Locate the cell with the specified text and output its [X, Y] center coordinate. 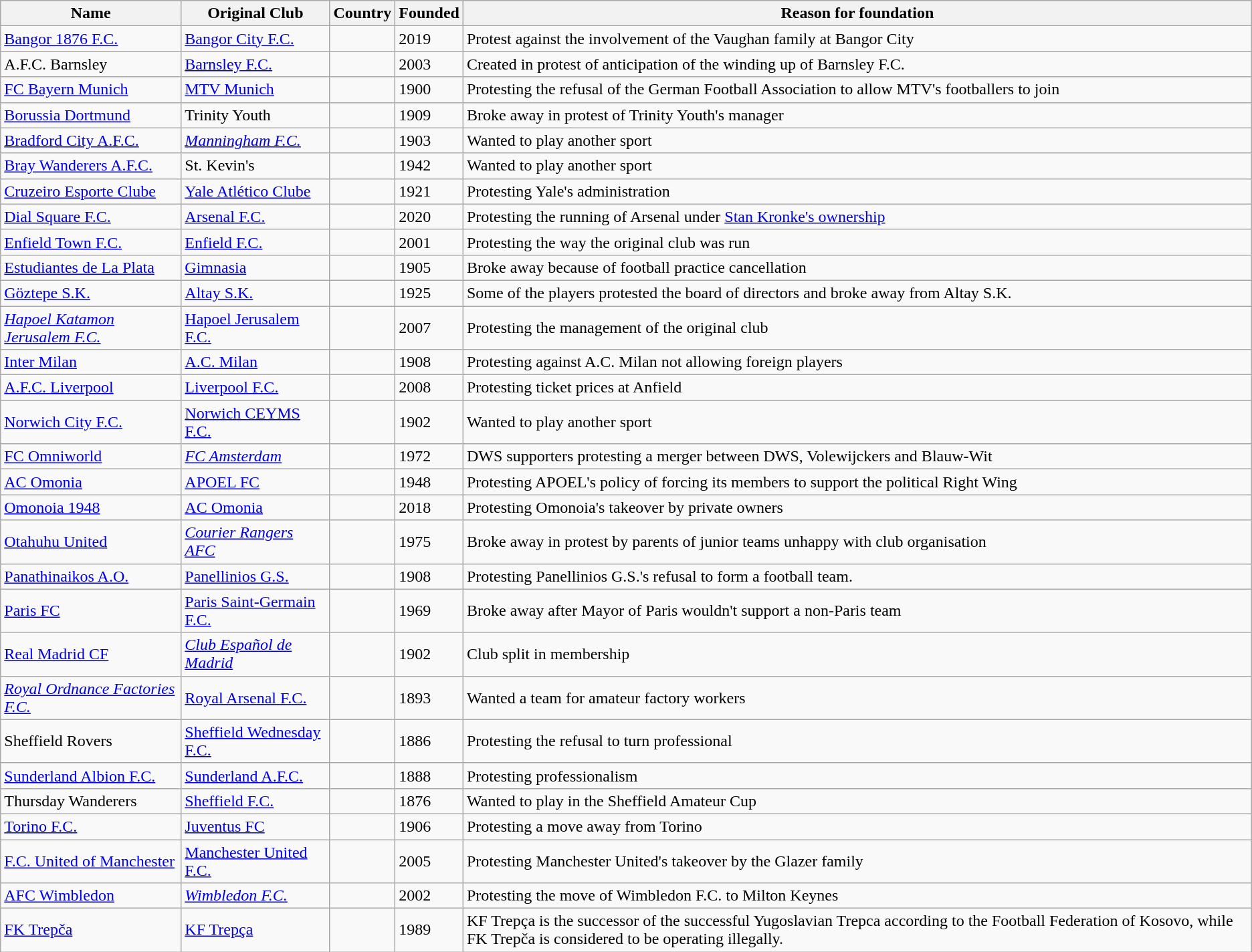
Protesting the move of Wimbledon F.C. to Milton Keynes [857, 896]
Sheffield Wednesday F.C. [255, 741]
Protesting against A.C. Milan not allowing foreign players [857, 362]
2008 [429, 388]
1903 [429, 140]
Arsenal F.C. [255, 217]
Courier Rangers AFC [255, 542]
2019 [429, 39]
Bangor City F.C. [255, 39]
Omonoia 1948 [91, 507]
Wanted to play in the Sheffield Amateur Cup [857, 801]
Inter Milan [91, 362]
Göztepe S.K. [91, 293]
2001 [429, 242]
Thursday Wanderers [91, 801]
Panathinaikos A.O. [91, 576]
Sheffield Rovers [91, 741]
Bray Wanderers A.F.C. [91, 166]
1948 [429, 482]
Original Club [255, 13]
1969 [429, 611]
Club Español de Madrid [255, 654]
1886 [429, 741]
2002 [429, 896]
1893 [429, 698]
2003 [429, 64]
Protesting ticket prices at Anfield [857, 388]
Paris FC [91, 611]
FK Trepča [91, 931]
Broke away in protest of Trinity Youth's manager [857, 115]
Wimbledon F.C. [255, 896]
Protesting Manchester United's takeover by the Glazer family [857, 861]
Enfield Town F.C. [91, 242]
Manningham F.C. [255, 140]
Protesting professionalism [857, 776]
Royal Ordnance Factories F.C. [91, 698]
A.F.C. Liverpool [91, 388]
APOEL FC [255, 482]
Protesting the management of the original club [857, 328]
MTV Munich [255, 90]
Reason for foundation [857, 13]
Hapoel Katamon Jerusalem F.C. [91, 328]
Cruzeiro Esporte Clube [91, 191]
Sunderland Albion F.C. [91, 776]
Founded [429, 13]
Sheffield F.C. [255, 801]
Yale Atlético Clube [255, 191]
1906 [429, 826]
Broke away after Mayor of Paris wouldn't support a non-Paris team [857, 611]
Royal Arsenal F.C. [255, 698]
1888 [429, 776]
Norwich City F.C. [91, 423]
Protesting a move away from Torino [857, 826]
1942 [429, 166]
FC Amsterdam [255, 457]
2020 [429, 217]
Protesting Omonoia's takeover by private owners [857, 507]
1900 [429, 90]
Protest against the involvement of the Vaughan family at Bangor City [857, 39]
Name [91, 13]
AFC Wimbledon [91, 896]
Broke away in protest by parents of junior teams unhappy with club organisation [857, 542]
Protesting Panellinios G.S.'s refusal to form a football team. [857, 576]
KF Trepça [255, 931]
Paris Saint-Germain F.C. [255, 611]
St. Kevin's [255, 166]
Broke away because of football practice cancellation [857, 267]
Country [362, 13]
2018 [429, 507]
Juventus FC [255, 826]
Protesting the refusal to turn professional [857, 741]
Bradford City A.F.C. [91, 140]
Protesting APOEL's policy of forcing its members to support the political Right Wing [857, 482]
Protesting the refusal of the German Football Association to allow MTV's footballers to join [857, 90]
Altay S.K. [255, 293]
Club split in membership [857, 654]
2005 [429, 861]
Bangor 1876 F.C. [91, 39]
Borussia Dortmund [91, 115]
Enfield F.C. [255, 242]
Created in protest of anticipation of the winding up of Barnsley F.C. [857, 64]
1972 [429, 457]
Dial Square F.C. [91, 217]
Otahuhu United [91, 542]
Panellinios G.S. [255, 576]
Hapoel Jerusalem F.C. [255, 328]
Torino F.C. [91, 826]
2007 [429, 328]
Wanted a team for amateur factory workers [857, 698]
Liverpool F.C. [255, 388]
Barnsley F.C. [255, 64]
Some of the players protested the board of directors and broke away from Altay S.K. [857, 293]
1876 [429, 801]
1909 [429, 115]
FC Omniworld [91, 457]
Protesting the running of Arsenal under Stan Kronke's ownership [857, 217]
Trinity Youth [255, 115]
Manchester United F.C. [255, 861]
1921 [429, 191]
A.F.C. Barnsley [91, 64]
Gimnasia [255, 267]
1975 [429, 542]
Protesting the way the original club was run [857, 242]
FC Bayern Munich [91, 90]
1925 [429, 293]
Real Madrid CF [91, 654]
Norwich CEYMS F.C. [255, 423]
A.C. Milan [255, 362]
Estudiantes de La Plata [91, 267]
F.C. United of Manchester [91, 861]
Protesting Yale's administration [857, 191]
1989 [429, 931]
DWS supporters protesting a merger between DWS, Volewijckers and Blauw-Wit [857, 457]
Sunderland A.F.C. [255, 776]
1905 [429, 267]
